Detect which cell encompasses the target text, then output its (X, Y) center coordinate. 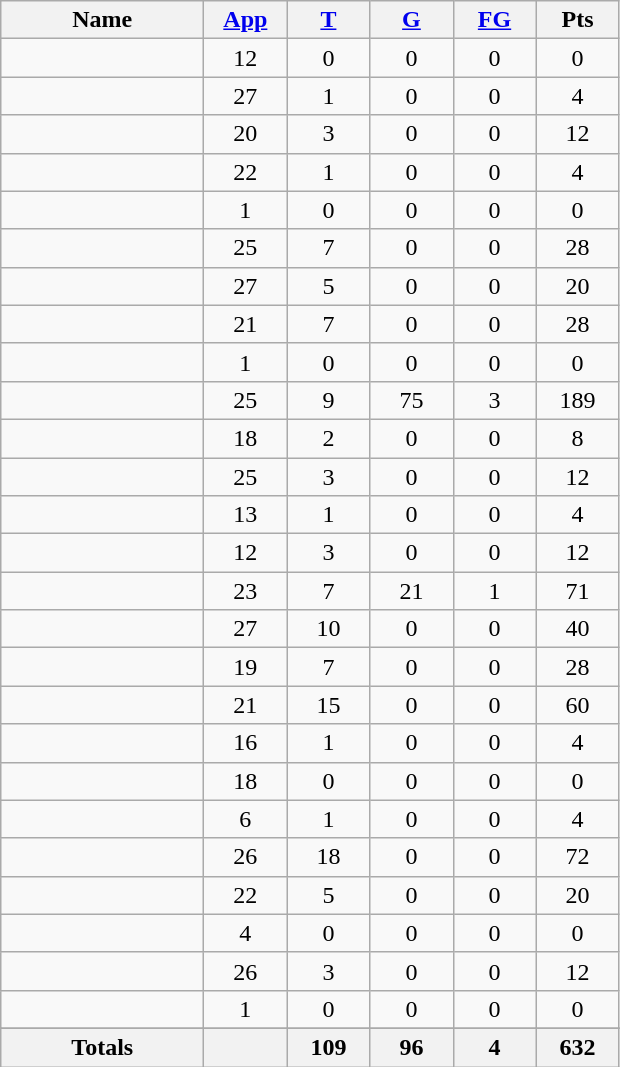
T (328, 20)
72 (578, 857)
15 (328, 705)
9 (328, 400)
FG (494, 20)
8 (578, 438)
632 (578, 1047)
71 (578, 591)
13 (246, 515)
Pts (578, 20)
6 (246, 819)
Totals (102, 1047)
96 (412, 1047)
G (412, 20)
19 (246, 667)
189 (578, 400)
2 (328, 438)
109 (328, 1047)
Name (102, 20)
40 (578, 629)
60 (578, 705)
App (246, 20)
10 (328, 629)
16 (246, 743)
75 (412, 400)
23 (246, 591)
